Capture the cell that displays the provided text and extract its [x, y] central coordinate. 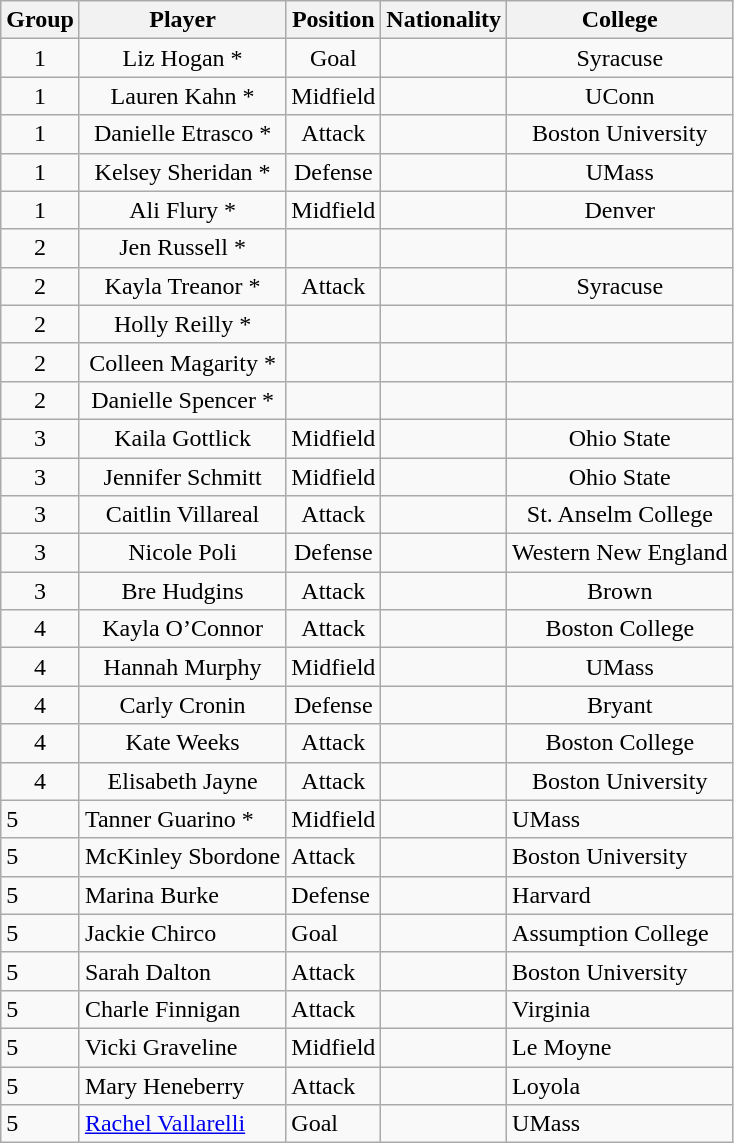
Kaila Gottlick [182, 438]
Nicole Poli [182, 553]
Hannah Murphy [182, 667]
Harvard [620, 895]
Brown [620, 591]
Bre Hudgins [182, 591]
Nationality [444, 20]
Carly Cronin [182, 705]
Tanner Guarino * [182, 819]
Elisabeth Jayne [182, 781]
UConn [620, 96]
Loyola [620, 1085]
Caitlin Villareal [182, 515]
Mary Heneberry [182, 1085]
Virginia [620, 1009]
McKinley Sbordone [182, 857]
Liz Hogan * [182, 58]
Denver [620, 210]
Kelsey Sheridan * [182, 172]
College [620, 20]
Kayla O’Connor [182, 629]
Jen Russell * [182, 248]
Group [40, 20]
Danielle Etrasco * [182, 134]
Assumption College [620, 933]
Jennifer Schmitt [182, 477]
Kayla Treanor * [182, 286]
Sarah Dalton [182, 971]
Position [334, 20]
Danielle Spencer * [182, 400]
Ali Flury * [182, 210]
Rachel Vallarelli [182, 1124]
Charle Finnigan [182, 1009]
Kate Weeks [182, 743]
Le Moyne [620, 1047]
Vicki Graveline [182, 1047]
St. Anselm College [620, 515]
Holly Reilly * [182, 324]
Western New England [620, 553]
Marina Burke [182, 895]
Colleen Magarity * [182, 362]
Player [182, 20]
Bryant [620, 705]
Jackie Chirco [182, 933]
Lauren Kahn * [182, 96]
